Return the (X, Y) coordinate for the center point of the cell that contains the specified text.  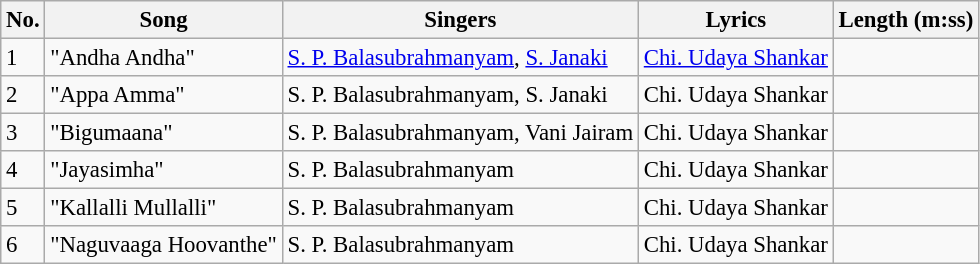
Length (m:ss) (906, 20)
Singers (460, 20)
4 (23, 170)
3 (23, 133)
6 (23, 245)
"Kallalli Mullalli" (164, 208)
"Jayasimha" (164, 170)
5 (23, 208)
1 (23, 58)
2 (23, 95)
"Naguvaaga Hoovanthe" (164, 245)
"Andha Andha" (164, 58)
Lyrics (736, 20)
"Bigumaana" (164, 133)
"Appa Amma" (164, 95)
Song (164, 20)
No. (23, 20)
S. P. Balasubrahmanyam, Vani Jairam (460, 133)
